Output the (X, Y) coordinate of the center of the cell containing the given text.  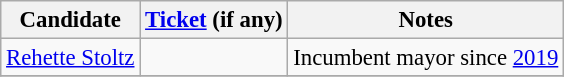
Candidate (70, 20)
Rehette Stoltz (70, 58)
Ticket (if any) (214, 20)
Notes (426, 20)
Incumbent mayor since 2019 (426, 58)
